From the cell containing the given text, extract its center point as (X, Y) coordinate. 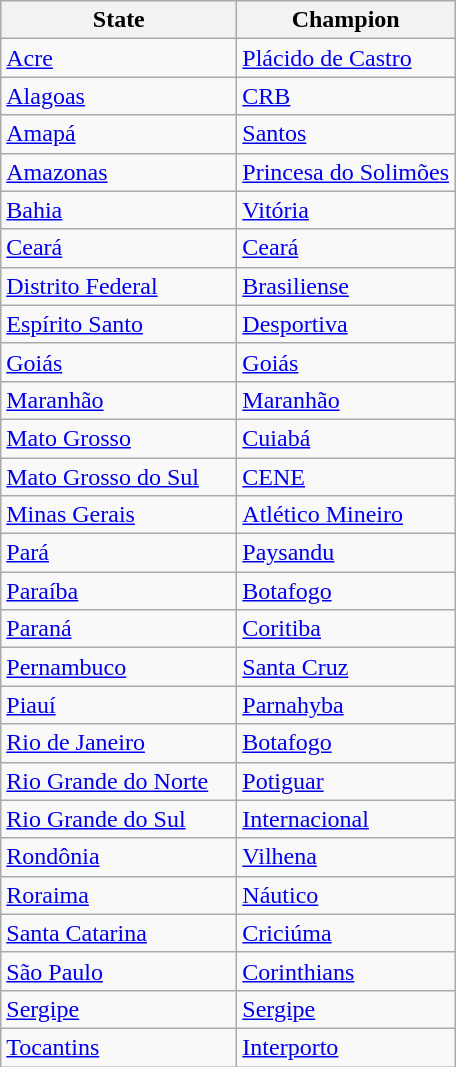
Santos (346, 134)
Coritiba (346, 629)
Mato Grosso do Sul (119, 477)
Rio Grande do Norte (119, 781)
Criciúma (346, 933)
Rondônia (119, 857)
São Paulo (119, 971)
Rio Grande do Sul (119, 819)
Internacional (346, 819)
Minas Gerais (119, 515)
Parnahyba (346, 705)
Tocantins (119, 1047)
Pernambuco (119, 667)
Acre (119, 58)
Vilhena (346, 857)
Desportiva (346, 324)
Plácido de Castro (346, 58)
Santa Cruz (346, 667)
Cuiabá (346, 438)
Náutico (346, 895)
Bahia (119, 210)
Piauí (119, 705)
Corinthians (346, 971)
Espírito Santo (119, 324)
Vitória (346, 210)
Amapá (119, 134)
Princesa do Solimões (346, 172)
Distrito Federal (119, 286)
Interporto (346, 1047)
Amazonas (119, 172)
Roraima (119, 895)
Champion (346, 20)
Rio de Janeiro (119, 743)
CENE (346, 477)
Alagoas (119, 96)
State (119, 20)
Mato Grosso (119, 438)
Potiguar (346, 781)
Brasiliense (346, 286)
Santa Catarina (119, 933)
Pará (119, 553)
Paraíba (119, 591)
Paraná (119, 629)
Atlético Mineiro (346, 515)
CRB (346, 96)
Paysandu (346, 553)
